Scan for the cell matching the given text and deliver its [x, y] coordinate at center. 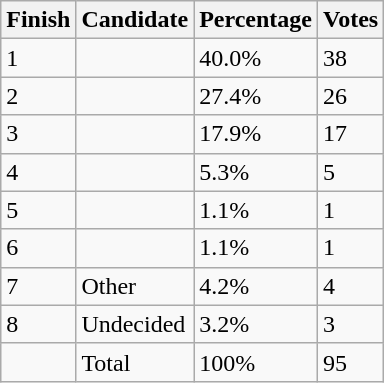
6 [38, 248]
8 [38, 324]
27.4% [256, 96]
100% [256, 362]
40.0% [256, 58]
2 [38, 96]
Percentage [256, 20]
Undecided [135, 324]
38 [350, 58]
17 [350, 134]
Votes [350, 20]
7 [38, 286]
26 [350, 96]
Candidate [135, 20]
95 [350, 362]
17.9% [256, 134]
Finish [38, 20]
Other [135, 286]
Total [135, 362]
5.3% [256, 172]
3.2% [256, 324]
4.2% [256, 286]
